Provide the [X, Y] coordinate of the cell's center where the given text is located.  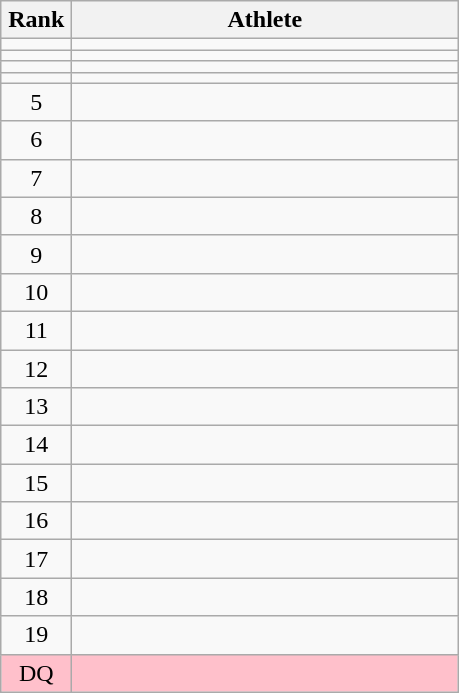
9 [36, 254]
8 [36, 216]
19 [36, 635]
7 [36, 178]
Athlete [265, 20]
10 [36, 292]
15 [36, 483]
17 [36, 559]
14 [36, 445]
13 [36, 407]
16 [36, 521]
11 [36, 330]
DQ [36, 673]
12 [36, 369]
18 [36, 597]
Rank [36, 20]
5 [36, 102]
6 [36, 140]
